From the cell containing the given text, extract its center point as [x, y] coordinate. 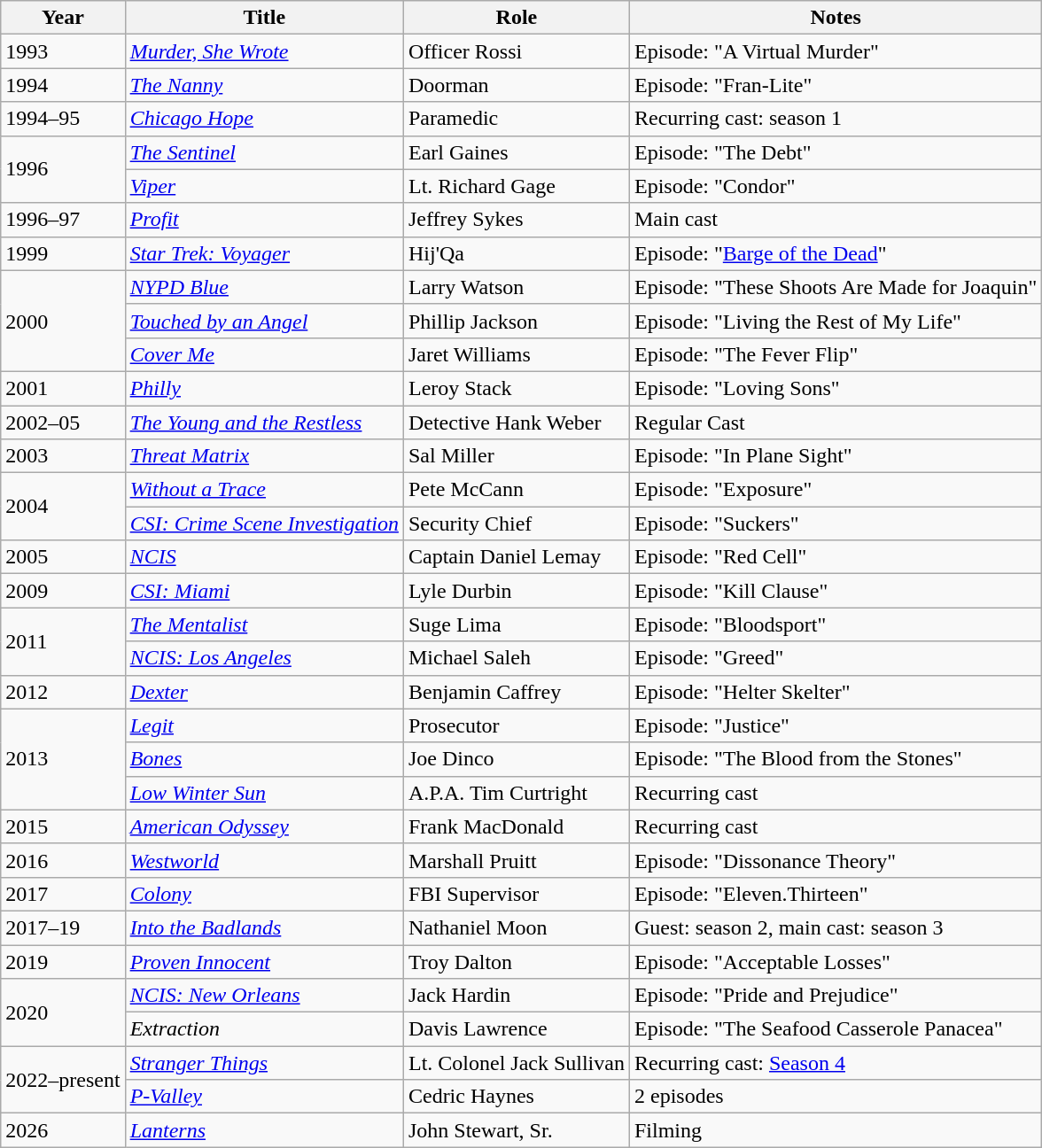
Episode: "Loving Sons" [835, 388]
Episode: "Greed" [835, 658]
Lanterns [264, 1130]
Into the Badlands [264, 927]
Murder, She Wrote [264, 51]
Episode: "Living the Rest of My Life" [835, 321]
Title [264, 18]
Jeffrey Sykes [516, 220]
Davis Lawrence [516, 1029]
CSI: Miami [264, 591]
2013 [63, 759]
Main cast [835, 220]
Earl Gaines [516, 152]
Role [516, 18]
Episode: "These Shoots Are Made for Joaquin" [835, 287]
Philly [264, 388]
2011 [63, 641]
Episode: "Acceptable Losses" [835, 961]
2019 [63, 961]
2000 [63, 321]
NCIS: Los Angeles [264, 658]
Paramedic [516, 119]
Bones [264, 759]
The Sentinel [264, 152]
Episode: "Dissonance Theory" [835, 860]
Episode: "Suckers" [835, 524]
Episode: "The Fever Flip" [835, 354]
Nathaniel Moon [516, 927]
Frank MacDonald [516, 826]
Dexter [264, 692]
2020 [63, 1012]
Year [63, 18]
NYPD Blue [264, 287]
2022–present [63, 1080]
Lt. Richard Gage [516, 186]
The Young and the Restless [264, 423]
Joe Dinco [516, 759]
2002–05 [63, 423]
Colony [264, 894]
Pete McCann [516, 490]
Episode: "Condor" [835, 186]
Episode: "Justice" [835, 725]
The Mentalist [264, 624]
Extraction [264, 1029]
Episode: "Fran-Lite" [835, 85]
2017 [63, 894]
Troy Dalton [516, 961]
NCIS [264, 557]
Stranger Things [264, 1063]
Notes [835, 18]
Regular Cast [835, 423]
Guest: season 2, main cast: season 3 [835, 927]
2009 [63, 591]
Captain Daniel Lemay [516, 557]
John Stewart, Sr. [516, 1130]
Episode: "Exposure" [835, 490]
The Nanny [264, 85]
2026 [63, 1130]
2016 [63, 860]
Touched by an Angel [264, 321]
Lt. Colonel Jack Sullivan [516, 1063]
American Odyssey [264, 826]
Leroy Stack [516, 388]
Low Winter Sun [264, 793]
1999 [63, 253]
1993 [63, 51]
Cedric Haynes [516, 1097]
Episode: "Eleven.Thirteen" [835, 894]
Michael Saleh [516, 658]
A.P.A. Tim Curtright [516, 793]
Episode: "The Blood from the Stones" [835, 759]
2004 [63, 507]
2005 [63, 557]
Episode: "Barge of the Dead" [835, 253]
Doorman [516, 85]
Legit [264, 725]
Episode: "The Debt" [835, 152]
1996 [63, 169]
1994 [63, 85]
Recurring cast: Season 4 [835, 1063]
Prosecutor [516, 725]
2003 [63, 456]
Officer Rossi [516, 51]
Proven Innocent [264, 961]
2001 [63, 388]
2012 [63, 692]
Benjamin Caffrey [516, 692]
Episode: "The Seafood Casserole Panacea" [835, 1029]
Suge Lima [516, 624]
Westworld [264, 860]
Phillip Jackson [516, 321]
1994–95 [63, 119]
Episode: "Helter Skelter" [835, 692]
Jaret Williams [516, 354]
Threat Matrix [264, 456]
Recurring cast: season 1 [835, 119]
Marshall Pruitt [516, 860]
Episode: "Bloodsport" [835, 624]
Viper [264, 186]
1996–97 [63, 220]
Detective Hank Weber [516, 423]
Larry Watson [516, 287]
Lyle Durbin [516, 591]
Star Trek: Voyager [264, 253]
Profit [264, 220]
Jack Hardin [516, 996]
Cover Me [264, 354]
Hij'Qa [516, 253]
Filming [835, 1130]
Episode: "A Virtual Murder" [835, 51]
Episode: "Kill Clause" [835, 591]
P-Valley [264, 1097]
Chicago Hope [264, 119]
NCIS: New Orleans [264, 996]
Security Chief [516, 524]
Episode: "In Plane Sight" [835, 456]
Episode: "Pride and Prejudice" [835, 996]
Sal Miller [516, 456]
CSI: Crime Scene Investigation [264, 524]
Without a Trace [264, 490]
2017–19 [63, 927]
2 episodes [835, 1097]
2015 [63, 826]
FBI Supervisor [516, 894]
Episode: "Red Cell" [835, 557]
